Scan for the cell matching the given text and deliver its (X, Y) coordinate at center. 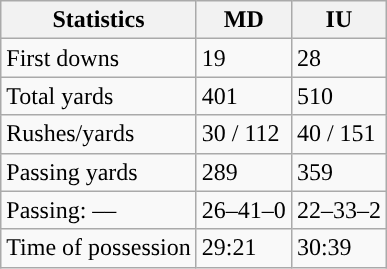
30 / 112 (244, 134)
28 (338, 58)
IU (338, 20)
401 (244, 96)
Rushes/yards (99, 134)
Total yards (99, 96)
510 (338, 96)
Statistics (99, 20)
289 (244, 172)
26–41–0 (244, 210)
Passing yards (99, 172)
First downs (99, 58)
22–33–2 (338, 210)
359 (338, 172)
30:39 (338, 248)
19 (244, 58)
29:21 (244, 248)
Passing: –– (99, 210)
Time of possession (99, 248)
40 / 151 (338, 134)
MD (244, 20)
